Provide the (x, y) coordinate of the cell's center where the given text is located.  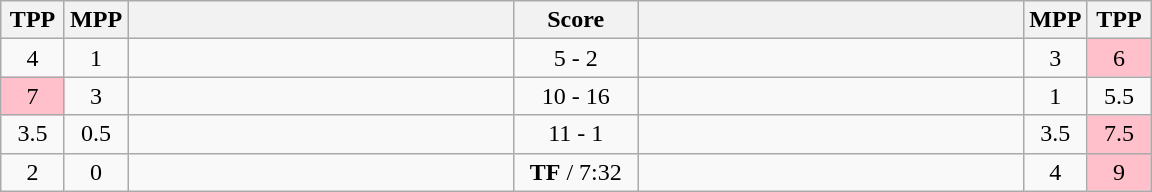
5.5 (1119, 96)
10 - 16 (576, 96)
2 (33, 172)
0.5 (96, 134)
7 (33, 96)
0 (96, 172)
6 (1119, 58)
11 - 1 (576, 134)
Score (576, 20)
7.5 (1119, 134)
9 (1119, 172)
TF / 7:32 (576, 172)
5 - 2 (576, 58)
